Identify which cell holds the provided text, then report its (x, y) central coordinate. 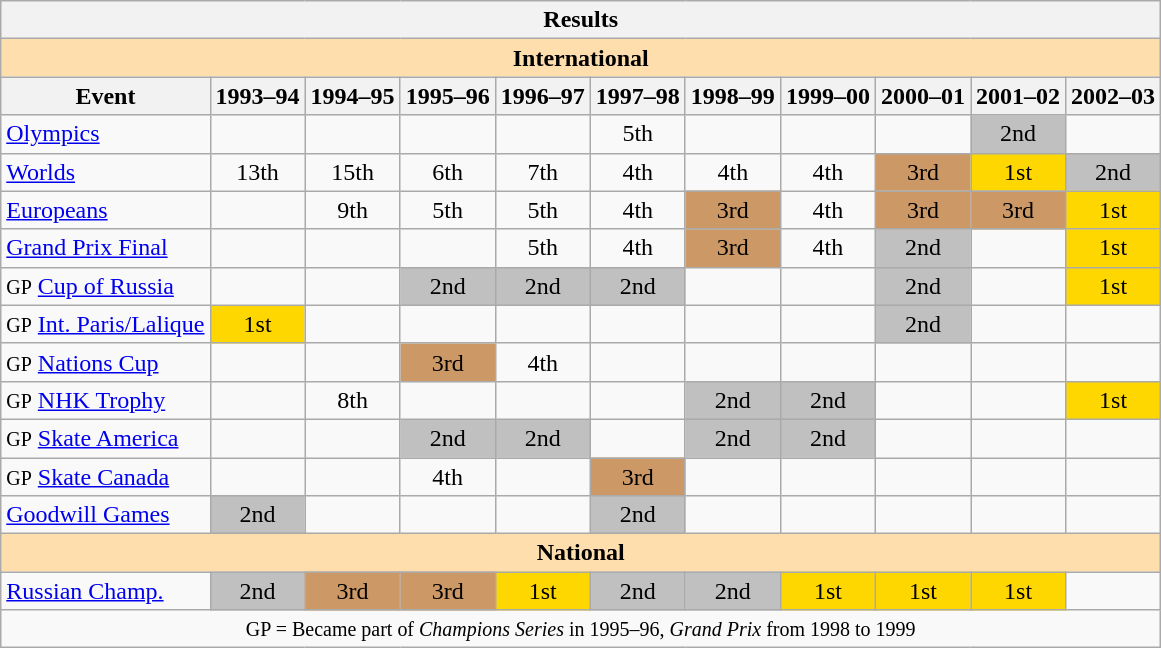
1997–98 (638, 96)
13th (258, 172)
1998–99 (732, 96)
2001–02 (1018, 96)
1999–00 (828, 96)
1994–95 (352, 96)
Grand Prix Final (106, 248)
GP Nations Cup (106, 362)
Event (106, 96)
1993–94 (258, 96)
Europeans (106, 210)
2000–01 (922, 96)
GP Skate Canada (106, 477)
Worlds (106, 172)
1995–96 (448, 96)
7th (542, 172)
Goodwill Games (106, 515)
International (581, 58)
GP = Became part of Champions Series in 1995–96, Grand Prix from 1998 to 1999 (581, 629)
8th (352, 400)
Russian Champ. (106, 591)
Olympics (106, 134)
GP NHK Trophy (106, 400)
Results (581, 20)
GP Int. Paris/Lalique (106, 324)
GP Skate America (106, 438)
2002–03 (1114, 96)
1996–97 (542, 96)
GP Cup of Russia (106, 286)
6th (448, 172)
9th (352, 210)
15th (352, 172)
National (581, 553)
